For the text-containing cell, return its midpoint in [X, Y] coordinate format. 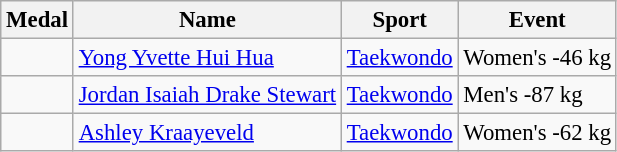
Medal [38, 20]
Event [537, 20]
Yong Yvette Hui Hua [207, 58]
Women's -46 kg [537, 58]
Ashley Kraayeveld [207, 133]
Sport [400, 20]
Name [207, 20]
Men's -87 kg [537, 95]
Jordan Isaiah Drake Stewart [207, 95]
Women's -62 kg [537, 133]
